Determine the (x, y) coordinate at the center of the cell enclosing the given text.  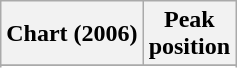
Chart (2006) (72, 34)
Peak position (189, 34)
